Identify which cell holds the provided text, then report its (x, y) central coordinate. 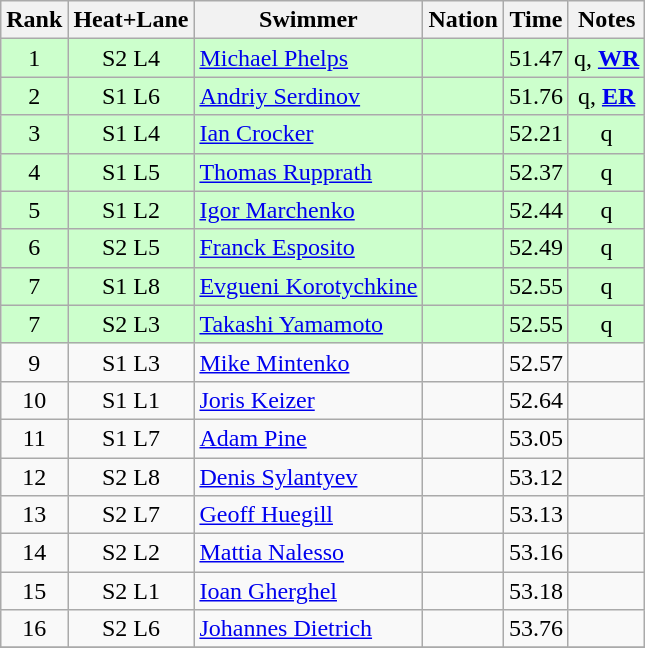
Geoff Huegill (308, 515)
52.44 (536, 210)
51.47 (536, 58)
Swimmer (308, 20)
Denis Sylantyev (308, 477)
16 (34, 629)
14 (34, 553)
Mattia Nalesso (308, 553)
S2 L4 (131, 58)
Takashi Yamamoto (308, 324)
53.76 (536, 629)
52.49 (536, 248)
6 (34, 248)
10 (34, 400)
q, ER (606, 96)
S2 L3 (131, 324)
S1 L6 (131, 96)
S2 L2 (131, 553)
S2 L1 (131, 591)
52.37 (536, 172)
Adam Pine (308, 438)
S1 L8 (131, 286)
12 (34, 477)
11 (34, 438)
Joris Keizer (308, 400)
Heat+Lane (131, 20)
S2 L7 (131, 515)
Ioan Gherghel (308, 591)
9 (34, 362)
S1 L5 (131, 172)
3 (34, 134)
Igor Marchenko (308, 210)
S1 L3 (131, 362)
53.05 (536, 438)
52.64 (536, 400)
52.57 (536, 362)
Ian Crocker (308, 134)
15 (34, 591)
51.76 (536, 96)
S2 L6 (131, 629)
S1 L1 (131, 400)
S2 L8 (131, 477)
Time (536, 20)
S1 L2 (131, 210)
Thomas Rupprath (308, 172)
Johannes Dietrich (308, 629)
Andriy Serdinov (308, 96)
2 (34, 96)
53.12 (536, 477)
Nation (463, 20)
Rank (34, 20)
53.16 (536, 553)
4 (34, 172)
5 (34, 210)
S1 L4 (131, 134)
1 (34, 58)
q, WR (606, 58)
Michael Phelps (308, 58)
Mike Mintenko (308, 362)
13 (34, 515)
S2 L5 (131, 248)
52.21 (536, 134)
53.18 (536, 591)
Notes (606, 20)
S1 L7 (131, 438)
Franck Esposito (308, 248)
Evgueni Korotychkine (308, 286)
53.13 (536, 515)
